From the cell containing the given text, extract its center point as (X, Y) coordinate. 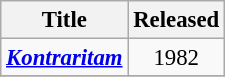
1982 (176, 58)
Released (176, 20)
Title (64, 20)
Kontraritam (64, 58)
